Detect which cell encompasses the target text, then output its (x, y) center coordinate. 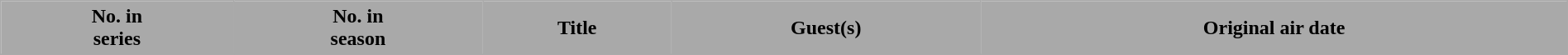
Title (577, 28)
Guest(s) (826, 28)
No. inseries (117, 28)
Original air date (1274, 28)
No. inseason (358, 28)
